Return [x, y] of the center of cell containing provided text 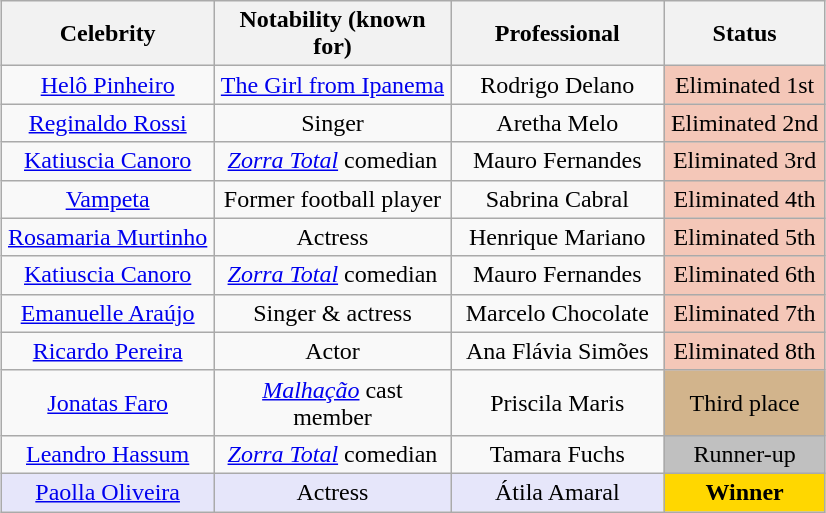
Aretha Melo [557, 123]
Ana Flávia Simões [557, 351]
Vampeta [108, 199]
Former football player [332, 199]
The Girl from Ipanema [332, 85]
Eliminated 6th [744, 275]
Rodrigo Delano [557, 85]
Leandro Hassum [108, 454]
Eliminated 1st [744, 85]
Tamara Fuchs [557, 454]
Marcelo Chocolate [557, 313]
Third place [744, 402]
Ricardo Pereira [108, 351]
Henrique Mariano [557, 237]
Sabrina Cabral [557, 199]
Reginaldo Rossi [108, 123]
Átila Amaral [557, 492]
Runner-up [744, 454]
Singer & actress [332, 313]
Priscila Maris [557, 402]
Eliminated 8th [744, 351]
Emanuelle Araújo [108, 313]
Rosamaria Murtinho [108, 237]
Professional [557, 34]
Singer [332, 123]
Helô Pinheiro [108, 85]
Actor [332, 351]
Status [744, 34]
Notability (known for) [332, 34]
Malhação cast member [332, 402]
Eliminated 7th [744, 313]
Eliminated 3rd [744, 161]
Jonatas Faro [108, 402]
Eliminated 4th [744, 199]
Paolla Oliveira [108, 492]
Eliminated 2nd [744, 123]
Eliminated 5th [744, 237]
Celebrity [108, 34]
Winner [744, 492]
